Return the [x, y] coordinate for the center point of the cell that contains the specified text.  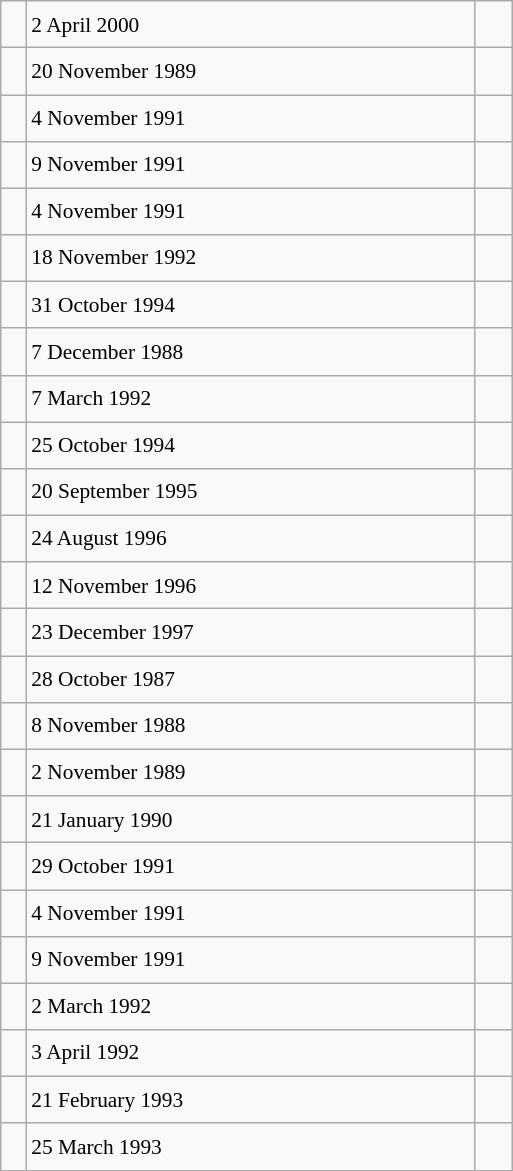
7 March 1992 [250, 398]
21 January 1990 [250, 820]
29 October 1991 [250, 866]
2 March 1992 [250, 1006]
23 December 1997 [250, 632]
2 April 2000 [250, 24]
25 October 1994 [250, 446]
20 September 1995 [250, 492]
12 November 1996 [250, 586]
25 March 1993 [250, 1146]
3 April 1992 [250, 1054]
18 November 1992 [250, 258]
2 November 1989 [250, 772]
7 December 1988 [250, 352]
21 February 1993 [250, 1100]
28 October 1987 [250, 680]
8 November 1988 [250, 726]
31 October 1994 [250, 306]
24 August 1996 [250, 538]
20 November 1989 [250, 72]
